Provide the [X, Y] coordinate of the cell's center where the given text is located.  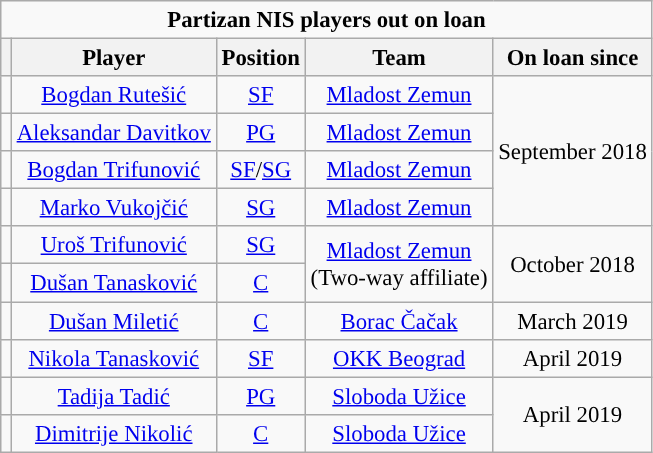
Position [260, 58]
Dimitrije Nikolić [114, 433]
Bogdan Rutešić [114, 95]
September 2018 [572, 151]
Nikola Tanasković [114, 358]
March 2019 [572, 321]
Team [399, 58]
Partizan NIS players out on loan [326, 20]
Dušan Miletić [114, 321]
Marko Vukojčić [114, 208]
Uroš Trifunović [114, 245]
Tadija Tadić [114, 396]
Mladost Zemun (Two-way affiliate) [399, 264]
Aleksandar Davitkov [114, 133]
Bogdan Trifunović [114, 170]
Player [114, 58]
Borac Čačak [399, 321]
OKK Beograd [399, 358]
Dušan Tanasković [114, 283]
October 2018 [572, 264]
SF/SG [260, 170]
On loan since [572, 58]
